Identify which cell holds the provided text, then report its [x, y] central coordinate. 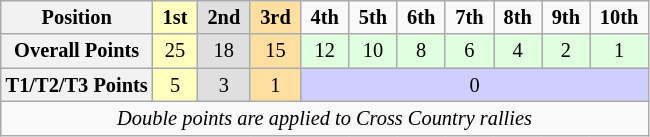
5th [373, 17]
4th [325, 17]
9th [566, 17]
10 [373, 51]
6th [421, 17]
5 [176, 85]
0 [475, 85]
8th [518, 17]
4 [518, 51]
Position [77, 17]
3 [224, 85]
Double points are applied to Cross Country rallies [325, 118]
T1/T2/T3 Points [77, 85]
3rd [275, 17]
18 [224, 51]
7th [469, 17]
2nd [224, 17]
10th [619, 17]
25 [176, 51]
1st [176, 17]
15 [275, 51]
Overall Points [77, 51]
2 [566, 51]
8 [421, 51]
12 [325, 51]
6 [469, 51]
